Locate the cell with the specified text and output its [x, y] center coordinate. 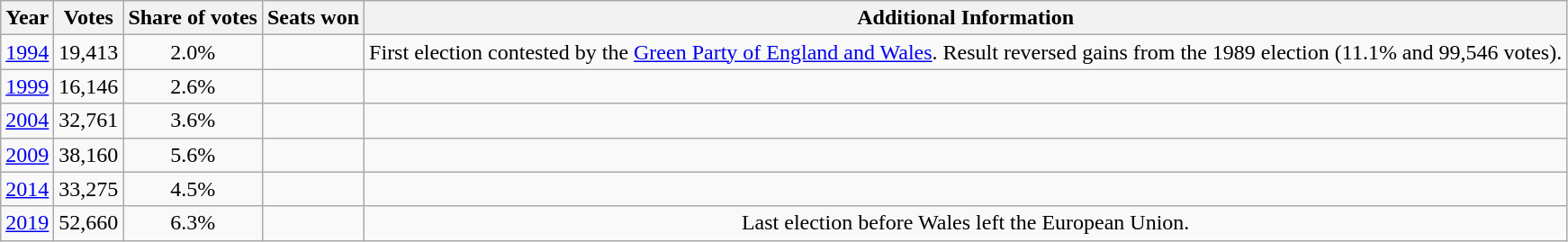
Votes [88, 18]
2019 [27, 223]
Share of votes [193, 18]
5.6% [193, 155]
32,761 [88, 121]
Seats won [313, 18]
52,660 [88, 223]
16,146 [88, 86]
6.3% [193, 223]
33,275 [88, 189]
3.6% [193, 121]
1999 [27, 86]
2009 [27, 155]
2004 [27, 121]
2014 [27, 189]
1994 [27, 52]
Year [27, 18]
2.0% [193, 52]
19,413 [88, 52]
4.5% [193, 189]
First election contested by the Green Party of England and Wales. Result reversed gains from the 1989 election (11.1% and 99,546 votes). [966, 52]
2.6% [193, 86]
Last election before Wales left the European Union. [966, 223]
38,160 [88, 155]
Additional Information [966, 18]
